Pinpoint the cell where the given text exists, returning its (x, y) midpoint coordinate. 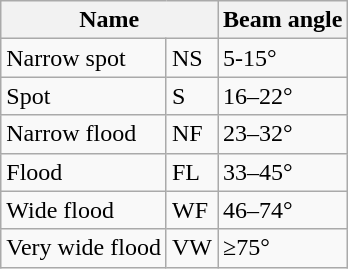
Spot (84, 96)
NF (192, 134)
Narrow flood (84, 134)
WF (192, 210)
46–74° (283, 210)
Flood (84, 172)
16–22° (283, 96)
≥75° (283, 248)
FL (192, 172)
VW (192, 248)
Narrow spot (84, 58)
33–45° (283, 172)
Name (110, 20)
NS (192, 58)
23–32° (283, 134)
Beam angle (283, 20)
5-15° (283, 58)
Wide flood (84, 210)
Very wide flood (84, 248)
S (192, 96)
